Pinpoint the cell where the given text exists, returning its (x, y) midpoint coordinate. 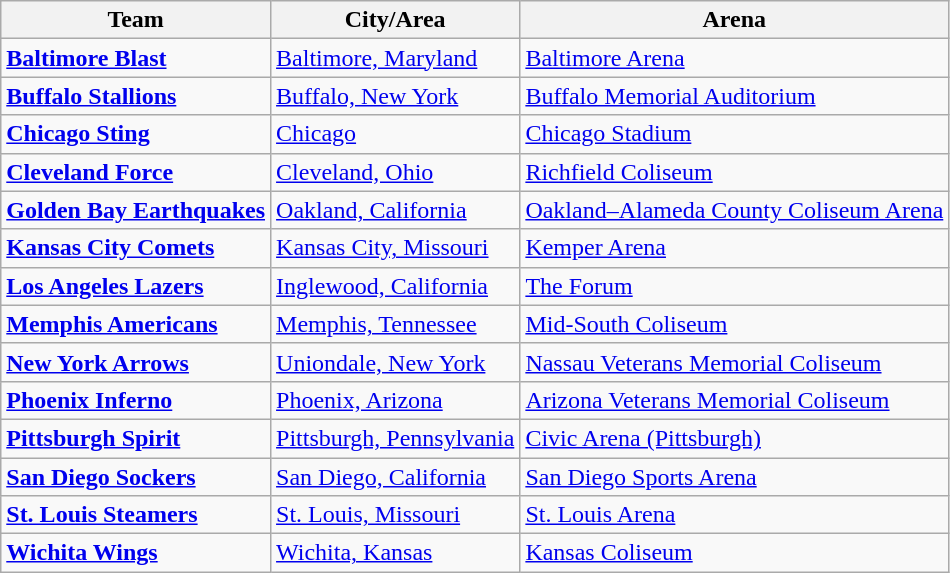
New York Arrows (136, 362)
Kansas City, Missouri (396, 248)
St. Louis, Missouri (396, 515)
San Diego, California (396, 477)
Kansas City Comets (136, 248)
Uniondale, New York (396, 362)
Pittsburgh Spirit (136, 438)
Arena (734, 20)
Chicago Sting (136, 134)
San Diego Sockers (136, 477)
Baltimore Arena (734, 58)
Oakland, California (396, 210)
Arizona Veterans Memorial Coliseum (734, 400)
Golden Bay Earthquakes (136, 210)
Memphis, Tennessee (396, 324)
San Diego Sports Arena (734, 477)
Kemper Arena (734, 248)
Team (136, 20)
Kansas Coliseum (734, 553)
Cleveland, Ohio (396, 172)
Baltimore, Maryland (396, 58)
Phoenix, Arizona (396, 400)
Baltimore Blast (136, 58)
Phoenix Inferno (136, 400)
Chicago Stadium (734, 134)
Civic Arena (Pittsburgh) (734, 438)
Buffalo Memorial Auditorium (734, 96)
Inglewood, California (396, 286)
Cleveland Force (136, 172)
Chicago (396, 134)
Memphis Americans (136, 324)
Wichita, Kansas (396, 553)
Oakland–Alameda County Coliseum Arena (734, 210)
Wichita Wings (136, 553)
Pittsburgh, Pennsylvania (396, 438)
St. Louis Steamers (136, 515)
Los Angeles Lazers (136, 286)
Buffalo, New York (396, 96)
City/Area (396, 20)
Nassau Veterans Memorial Coliseum (734, 362)
Richfield Coliseum (734, 172)
Mid-South Coliseum (734, 324)
Buffalo Stallions (136, 96)
The Forum (734, 286)
St. Louis Arena (734, 515)
